Find where the given text appears and provide that cell's center as [x, y] coordinate. 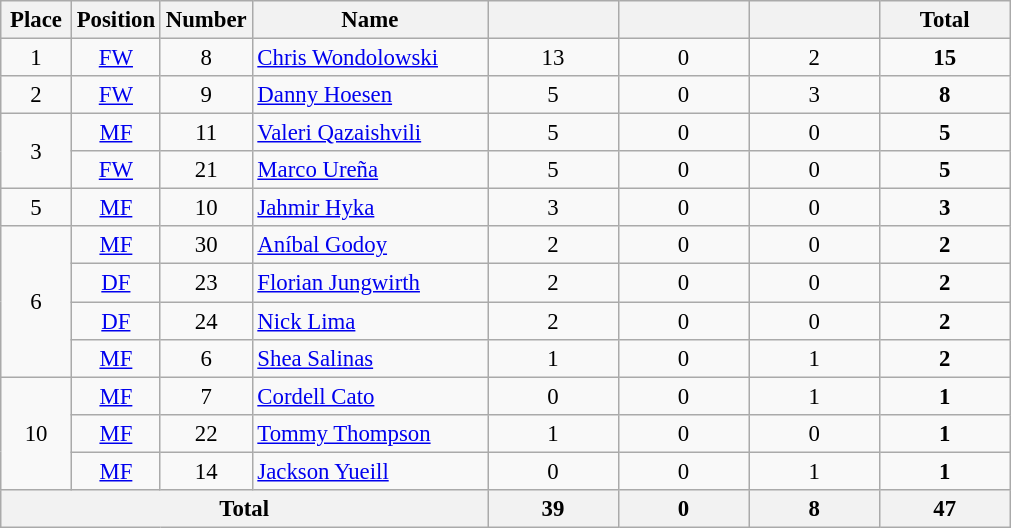
Chris Wondolowski [370, 58]
Aníbal Godoy [370, 245]
Jackson Yueill [370, 471]
Valeri Qazaishvili [370, 133]
23 [206, 283]
Name [370, 20]
Shea Salinas [370, 358]
9 [206, 95]
24 [206, 321]
Jahmir Hyka [370, 208]
Cordell Cato [370, 396]
Marco Ureña [370, 170]
Position [116, 20]
39 [554, 509]
30 [206, 245]
47 [944, 509]
Florian Jungwirth [370, 283]
Number [206, 20]
13 [554, 58]
21 [206, 170]
22 [206, 433]
Tommy Thompson [370, 433]
11 [206, 133]
14 [206, 471]
Danny Hoesen [370, 95]
7 [206, 396]
Nick Lima [370, 321]
15 [944, 58]
Place [36, 20]
